Search for the cell housing the specified text and yield its (x, y) center coordinate. 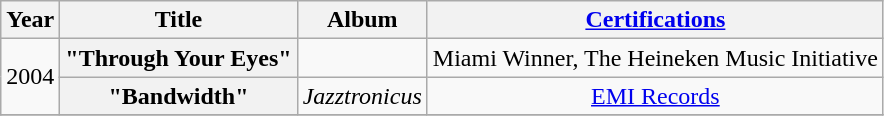
"Bandwidth" (178, 96)
Certifications (655, 20)
Album (362, 20)
Title (178, 20)
Jazztronicus (362, 96)
"Through Your Eyes" (178, 58)
Year (30, 20)
Miami Winner, The Heineken Music Initiative (655, 58)
EMI Records (655, 96)
2004 (30, 77)
